Locate the cell with the specified text and output its [X, Y] center coordinate. 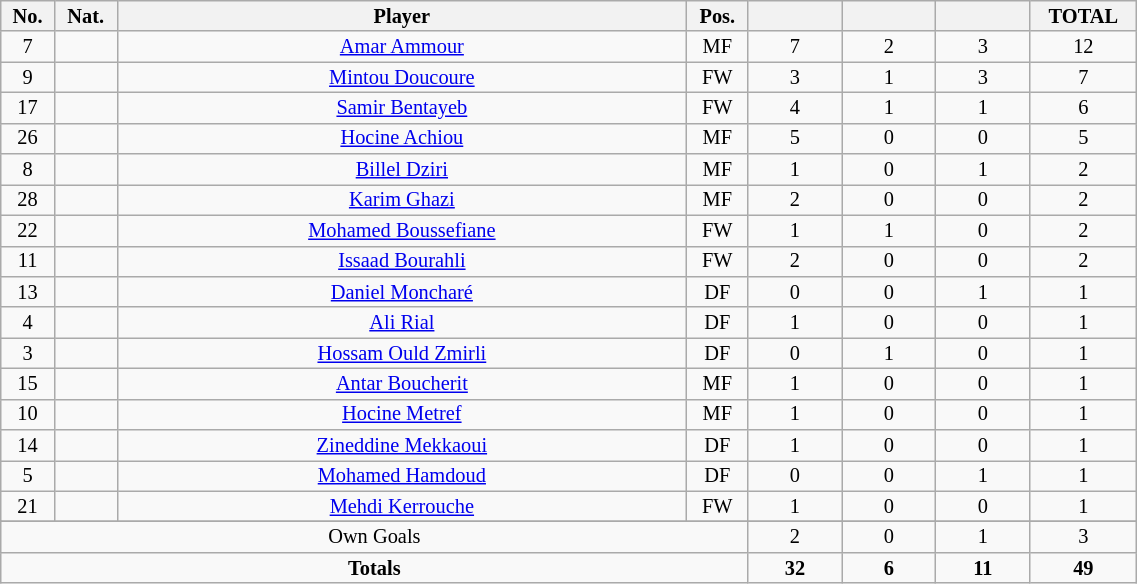
Hocine Achiou [402, 138]
22 [28, 230]
17 [28, 108]
Own Goals [374, 538]
Ali Rial [402, 322]
Hossam Ould Zmirli [402, 354]
14 [28, 446]
49 [1084, 568]
9 [28, 78]
21 [28, 506]
32 [795, 568]
Amar Ammour [402, 46]
Issaad Bourahli [402, 262]
15 [28, 384]
10 [28, 414]
Nat. [86, 16]
Totals [374, 568]
8 [28, 170]
Mohamed Boussefiane [402, 230]
12 [1084, 46]
13 [28, 292]
Billel Dziri [402, 170]
Antar Boucherit [402, 384]
28 [28, 200]
Zineddine Mekkaoui [402, 446]
Mintou Doucoure [402, 78]
Mohamed Hamdoud [402, 476]
Hocine Metref [402, 414]
26 [28, 138]
Samir Bentayeb [402, 108]
Karim Ghazi [402, 200]
Mehdi Kerrouche [402, 506]
Pos. [718, 16]
Daniel Moncharé [402, 292]
TOTAL [1084, 16]
No. [28, 16]
Player [402, 16]
